From the cell containing the given text, extract its center point as [X, Y] coordinate. 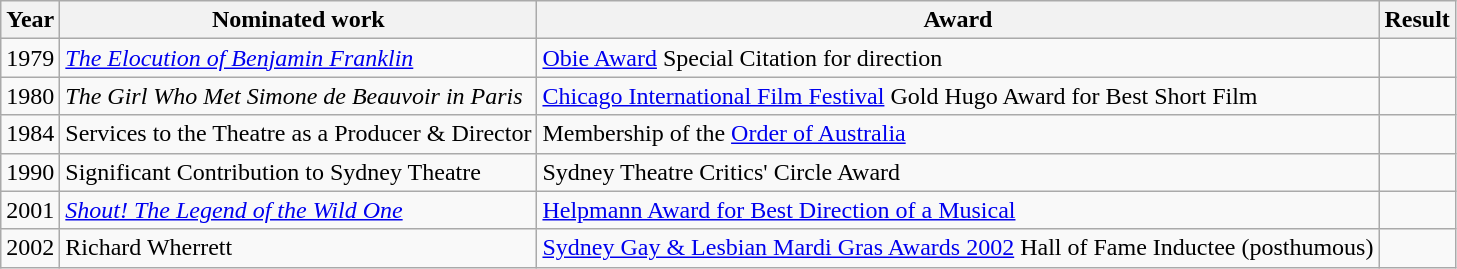
1990 [30, 172]
Sydney Theatre Critics' Circle Award [958, 172]
1979 [30, 58]
Significant Contribution to Sydney Theatre [298, 172]
1984 [30, 134]
1980 [30, 96]
2001 [30, 210]
The Elocution of Benjamin Franklin [298, 58]
Award [958, 20]
Nominated work [298, 20]
Shout! The Legend of the Wild One [298, 210]
Richard Wherrett [298, 248]
Helpmann Award for Best Direction of a Musical [958, 210]
Chicago International Film Festival Gold Hugo Award for Best Short Film [958, 96]
The Girl Who Met Simone de Beauvoir in Paris [298, 96]
Membership of the Order of Australia [958, 134]
Result [1417, 20]
2002 [30, 248]
Obie Award Special Citation for direction [958, 58]
Services to the Theatre as a Producer & Director [298, 134]
Year [30, 20]
Sydney Gay & Lesbian Mardi Gras Awards 2002 Hall of Fame Inductee (posthumous) [958, 248]
